Output the [x, y] coordinate of the center of the cell containing the given text.  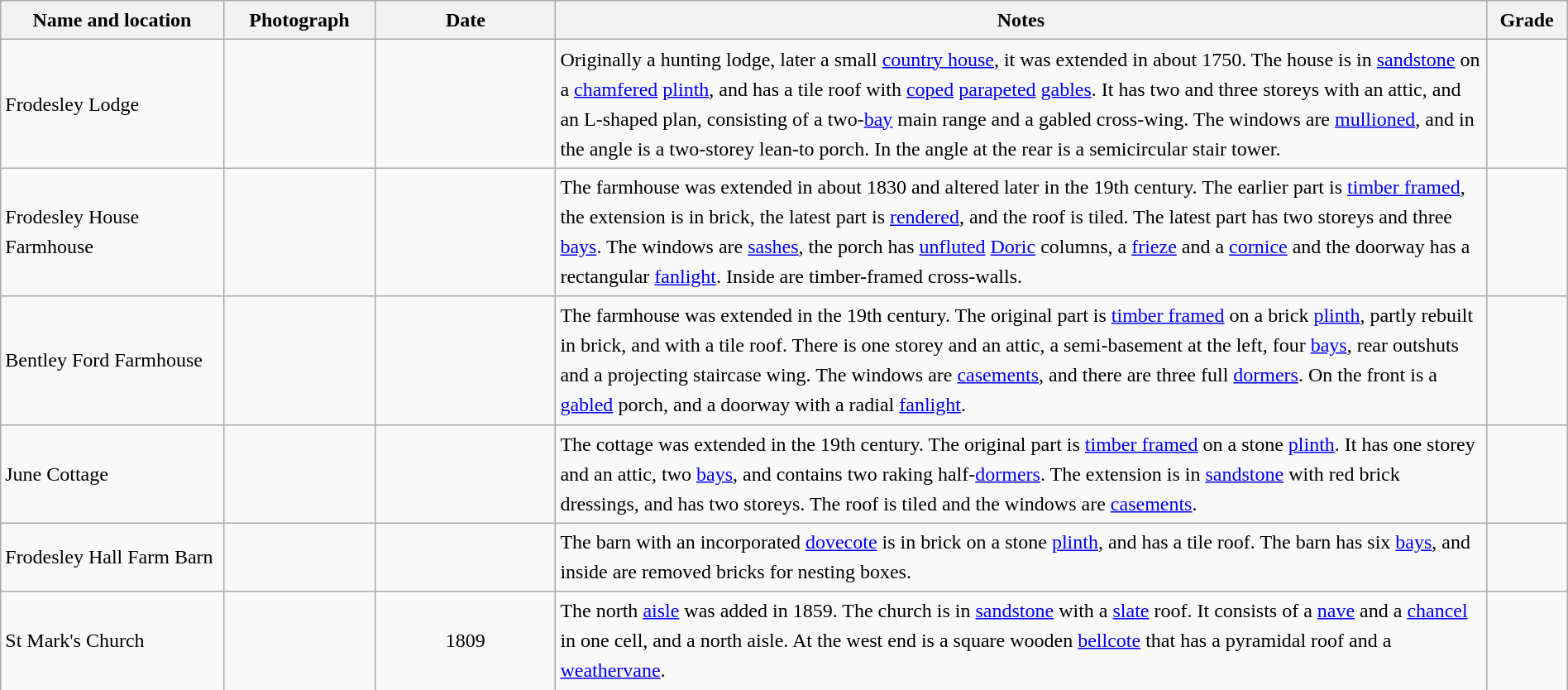
June Cottage [112, 473]
Grade [1527, 20]
Name and location [112, 20]
St Mark's Church [112, 640]
Bentley Ford Farmhouse [112, 361]
1809 [466, 640]
Date [466, 20]
Photograph [299, 20]
Frodesley Lodge [112, 104]
Frodesley House Farmhouse [112, 232]
Frodesley Hall Farm Barn [112, 558]
Notes [1021, 20]
